Identify which cell holds the provided text, then report its [x, y] central coordinate. 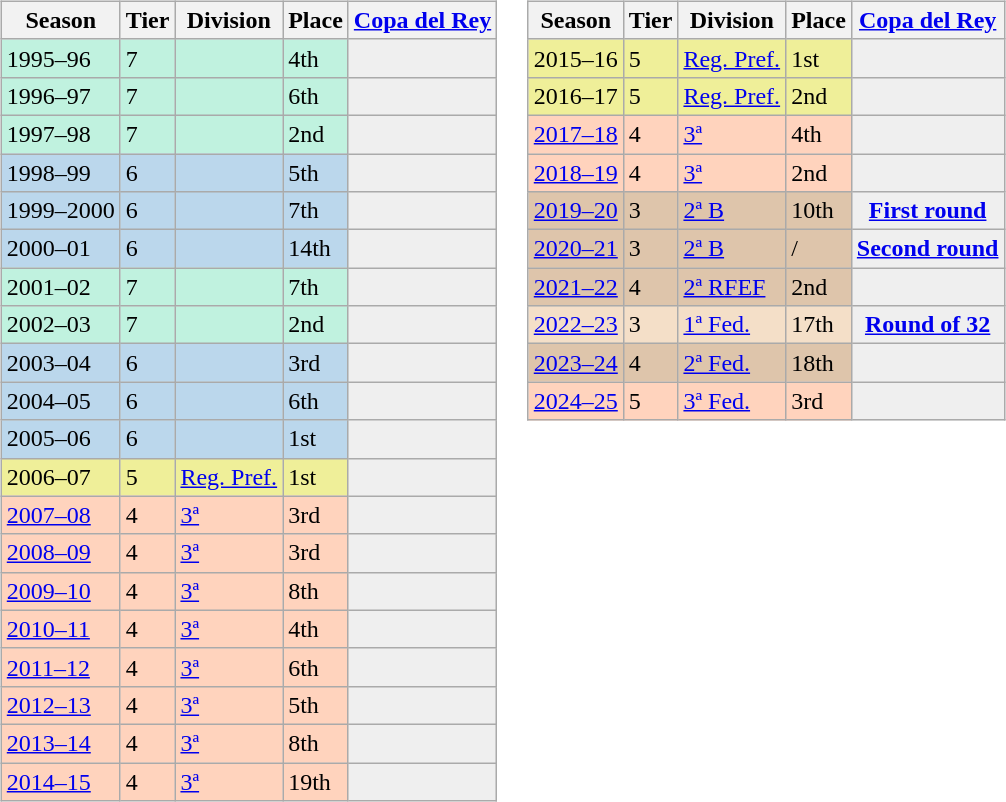
2012–13 [60, 705]
1ª Fed. [732, 325]
2005–06 [60, 439]
2013–14 [60, 743]
2024–25 [576, 401]
2014–15 [60, 781]
2000–01 [60, 249]
2ª Fed. [732, 363]
18th [819, 363]
2006–07 [60, 477]
2021–22 [576, 287]
2009–10 [60, 591]
19th [316, 781]
1995–96 [60, 58]
2017–18 [576, 134]
2022–23 [576, 325]
2001–02 [60, 287]
14th [316, 249]
3ª Fed. [732, 401]
1999–2000 [60, 211]
2023–24 [576, 363]
2008–09 [60, 553]
1996–97 [60, 96]
10th [819, 211]
2003–04 [60, 363]
/ [819, 249]
Second round [928, 249]
2007–08 [60, 515]
2011–12 [60, 667]
2018–19 [576, 173]
1997–98 [60, 134]
1998–99 [60, 173]
17th [819, 325]
2004–05 [60, 401]
2020–21 [576, 249]
2010–11 [60, 629]
2ª RFEF [732, 287]
2019–20 [576, 211]
2015–16 [576, 58]
First round [928, 211]
2002–03 [60, 325]
2016–17 [576, 96]
Round of 32 [928, 325]
